Search for the cell housing the specified text and yield its [X, Y] center coordinate. 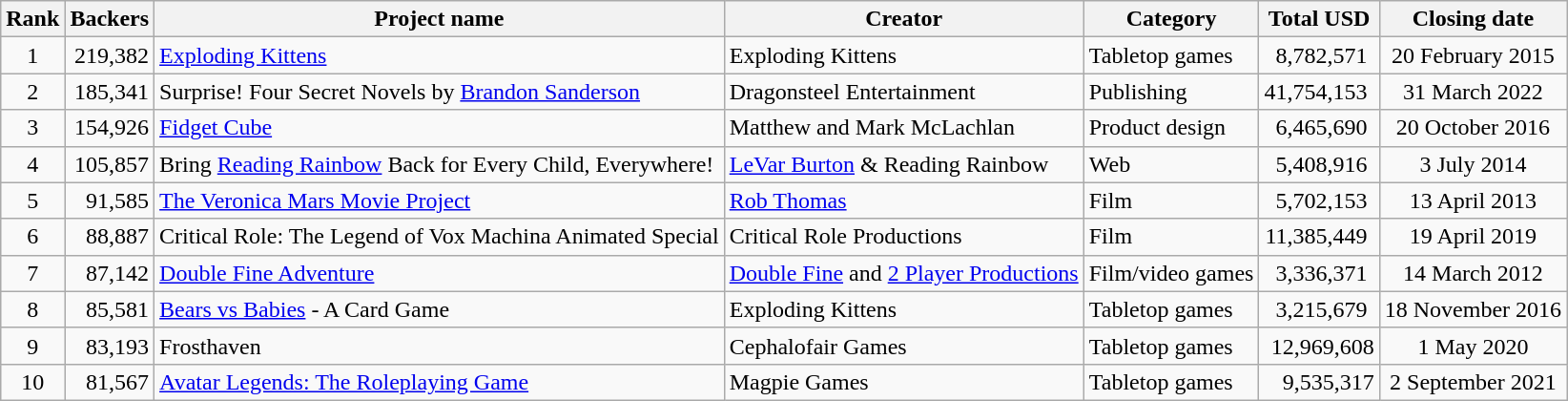
88,887 [110, 237]
83,193 [110, 346]
185,341 [110, 92]
Category [1171, 19]
Bring Reading Rainbow Back for Every Child, Everywhere! [440, 164]
Rank [32, 19]
Film/video games [1171, 273]
Critical Role Productions [904, 237]
Publishing [1171, 92]
Rob Thomas [904, 200]
Surprise! Four Secret Novels by Brandon Sanderson [440, 92]
4 [32, 164]
13 April 2013 [1473, 200]
Creator [904, 19]
2 September 2021 [1473, 382]
Frosthaven [440, 346]
41,754,153 [1319, 92]
10 [32, 382]
1 [32, 55]
87,142 [110, 273]
11,385,449 [1319, 237]
3 [32, 128]
Fidget Cube [440, 128]
31 March 2022 [1473, 92]
5,702,153 [1319, 200]
20 February 2015 [1473, 55]
1 May 2020 [1473, 346]
Critical Role: The Legend of Vox Machina Animated Special [440, 237]
14 March 2012 [1473, 273]
154,926 [110, 128]
LeVar Burton & Reading Rainbow [904, 164]
2 [32, 92]
85,581 [110, 309]
3,215,679 [1319, 309]
Bears vs Babies - A Card Game [440, 309]
12,969,608 [1319, 346]
Double Fine and 2 Player Productions [904, 273]
219,382 [110, 55]
Double Fine Adventure [440, 273]
105,857 [110, 164]
3,336,371 [1319, 273]
5 [32, 200]
Product design [1171, 128]
Matthew and Mark McLachlan [904, 128]
81,567 [110, 382]
Web [1171, 164]
9,535,317 [1319, 382]
6 [32, 237]
8,782,571 [1319, 55]
Magpie Games [904, 382]
Backers [110, 19]
The Veronica Mars Movie Project [440, 200]
18 November 2016 [1473, 309]
9 [32, 346]
19 April 2019 [1473, 237]
Project name [440, 19]
8 [32, 309]
91,585 [110, 200]
Closing date [1473, 19]
Cephalofair Games [904, 346]
20 October 2016 [1473, 128]
Avatar Legends: The Roleplaying Game [440, 382]
7 [32, 273]
Total USD [1319, 19]
Dragonsteel Entertainment [904, 92]
6,465,690 [1319, 128]
3 July 2014 [1473, 164]
5,408,916 [1319, 164]
